Locate the cell with the specified text and output its [X, Y] center coordinate. 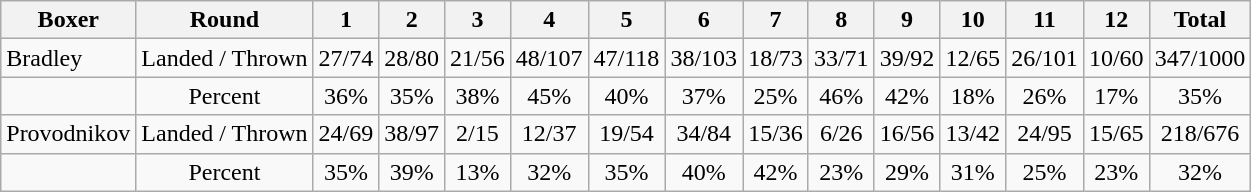
15/65 [1116, 134]
6 [704, 20]
3 [478, 20]
7 [776, 20]
36% [346, 96]
2/15 [478, 134]
24/95 [1045, 134]
13% [478, 172]
21/56 [478, 58]
31% [973, 172]
34/84 [704, 134]
1 [346, 20]
45% [549, 96]
Total [1200, 20]
28/80 [412, 58]
10/60 [1116, 58]
38% [478, 96]
5 [626, 20]
9 [907, 20]
33/71 [841, 58]
17% [1116, 96]
27/74 [346, 58]
37% [704, 96]
Bradley [68, 58]
12/37 [549, 134]
18/73 [776, 58]
8 [841, 20]
2 [412, 20]
6/26 [841, 134]
347/1000 [1200, 58]
Boxer [68, 20]
26% [1045, 96]
10 [973, 20]
15/36 [776, 134]
4 [549, 20]
39% [412, 172]
19/54 [626, 134]
12 [1116, 20]
11 [1045, 20]
Round [224, 20]
218/676 [1200, 134]
12/65 [973, 58]
48/107 [549, 58]
38/103 [704, 58]
16/56 [907, 134]
39/92 [907, 58]
24/69 [346, 134]
18% [973, 96]
38/97 [412, 134]
46% [841, 96]
26/101 [1045, 58]
47/118 [626, 58]
13/42 [973, 134]
Provodnikov [68, 134]
29% [907, 172]
